Scan for the cell matching the given text and deliver its [X, Y] coordinate at center. 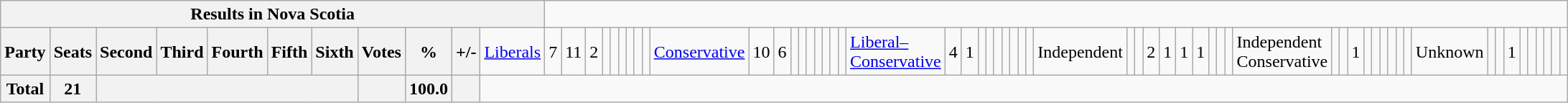
7 [553, 52]
+/- [467, 52]
Independent Conservative [1282, 52]
100.0 [428, 89]
6 [783, 52]
Unknown [1450, 52]
Fourth [237, 52]
Total [25, 89]
Sixth [335, 52]
Independent [1081, 52]
Seats [73, 52]
Party [25, 52]
Votes [381, 52]
% [428, 52]
Liberals [513, 52]
Conservative [699, 52]
Third [182, 52]
11 [574, 52]
4 [953, 52]
10 [761, 52]
Fifth [289, 52]
Liberal–Conservative [896, 52]
Results in Nova Scotia [273, 14]
Second [126, 52]
21 [73, 89]
